Return [X, Y] of the center of cell containing provided text 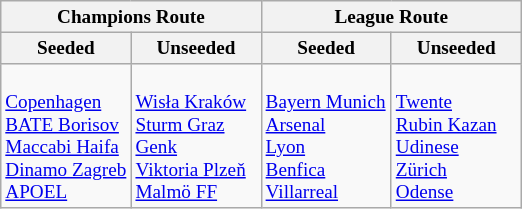
Twente Rubin Kazan Udinese Zürich Odense [456, 136]
Bayern Munich Arsenal Lyon Benfica Villarreal [326, 136]
Wisła Kraków Sturm Graz Genk Viktoria Plzeň Malmö FF [196, 136]
League Route [391, 17]
Copenhagen BATE Borisov Maccabi Haifa Dinamo Zagreb APOEL [66, 136]
Champions Route [131, 17]
